Provide the [x, y] coordinate of the cell's center where the given text is located.  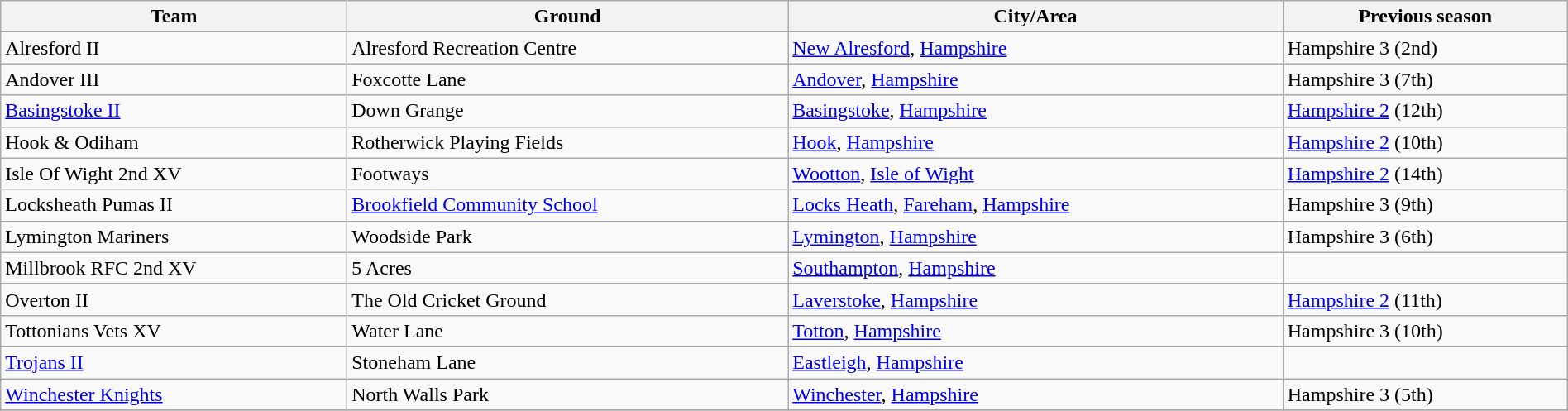
Alresford Recreation Centre [567, 48]
Winchester Knights [174, 394]
Hampshire 2 (10th) [1425, 142]
Laverstoke, Hampshire [1035, 299]
Locksheath Pumas II [174, 205]
Locks Heath, Fareham, Hampshire [1035, 205]
Hampshire 3 (7th) [1425, 79]
The Old Cricket Ground [567, 299]
Isle Of Wight 2nd XV [174, 174]
Overton II [174, 299]
Basingstoke, Hampshire [1035, 111]
Hampshire 3 (2nd) [1425, 48]
Tottonians Vets XV [174, 331]
Foxcotte Lane [567, 79]
Ground [567, 17]
Hampshire 3 (5th) [1425, 394]
Southampton, Hampshire [1035, 268]
Hampshire 3 (9th) [1425, 205]
Down Grange [567, 111]
Totton, Hampshire [1035, 331]
Hampshire 3 (10th) [1425, 331]
Hampshire 2 (11th) [1425, 299]
Basingstoke II [174, 111]
Woodside Park [567, 237]
Wootton, Isle of Wight [1035, 174]
Rotherwick Playing Fields [567, 142]
City/Area [1035, 17]
Alresford II [174, 48]
North Walls Park [567, 394]
Hook, Hampshire [1035, 142]
5 Acres [567, 268]
Eastleigh, Hampshire [1035, 362]
Hampshire 2 (14th) [1425, 174]
Footways [567, 174]
Lymington, Hampshire [1035, 237]
Water Lane [567, 331]
Hook & Odiham [174, 142]
Stoneham Lane [567, 362]
Team [174, 17]
Andover, Hampshire [1035, 79]
Brookfield Community School [567, 205]
Hampshire 3 (6th) [1425, 237]
Millbrook RFC 2nd XV [174, 268]
Andover III [174, 79]
Hampshire 2 (12th) [1425, 111]
Lymington Mariners [174, 237]
Winchester, Hampshire [1035, 394]
Trojans II [174, 362]
New Alresford, Hampshire [1035, 48]
Previous season [1425, 17]
